Search for the cell housing the specified text and yield its [x, y] center coordinate. 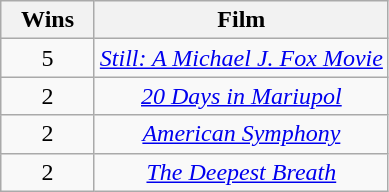
American Symphony [241, 134]
5 [48, 58]
Film [241, 20]
20 Days in Mariupol [241, 96]
The Deepest Breath [241, 172]
Wins [48, 20]
Still: A Michael J. Fox Movie [241, 58]
